Locate the cell with the specified text and output its [X, Y] center coordinate. 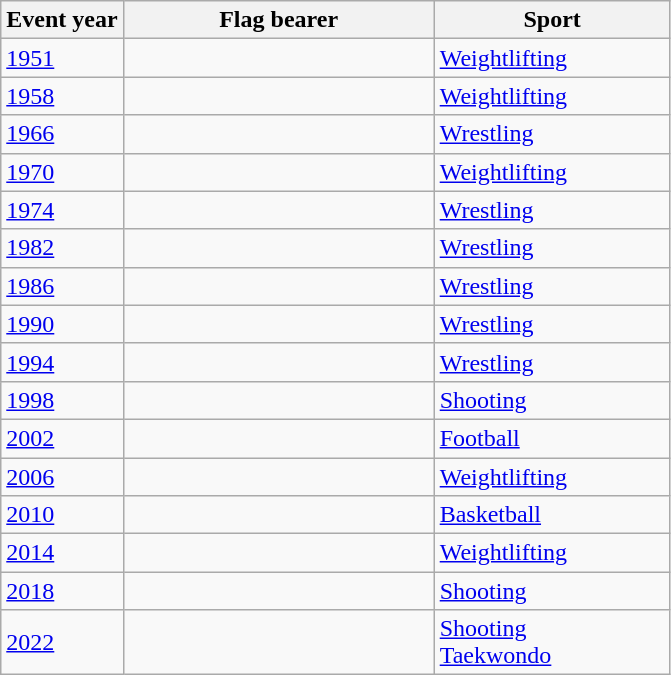
1951 [62, 58]
1974 [62, 210]
2006 [62, 477]
1994 [62, 362]
Event year [62, 20]
1986 [62, 286]
Sport [552, 20]
Basketball [552, 515]
2014 [62, 553]
2002 [62, 438]
1982 [62, 248]
Football [552, 438]
ShootingTaekwondo [552, 642]
2010 [62, 515]
1970 [62, 172]
2022 [62, 642]
1998 [62, 400]
2018 [62, 591]
1958 [62, 96]
1990 [62, 324]
1966 [62, 134]
Flag bearer [278, 20]
